Return the (x, y) coordinate for the center point of the cell that contains the specified text.  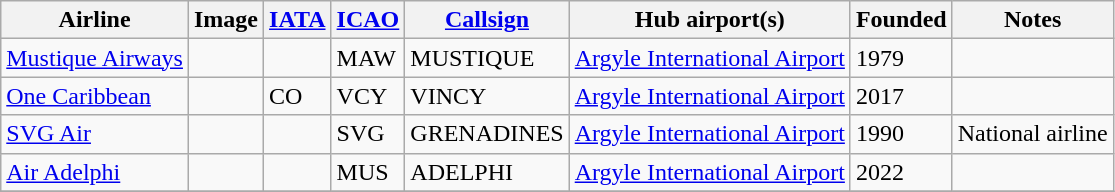
Notes (1032, 20)
1979 (901, 58)
1990 (901, 134)
ICAO (368, 20)
VCY (368, 96)
VINCY (487, 96)
Airline (95, 20)
Hub airport(s) (710, 20)
2017 (901, 96)
Image (226, 20)
MUS (368, 172)
Air Adelphi (95, 172)
Mustique Airways (95, 58)
Callsign (487, 20)
ADELPHI (487, 172)
MUSTIQUE (487, 58)
One Caribbean (95, 96)
National airline (1032, 134)
SVG Air (95, 134)
2022 (901, 172)
IATA (298, 20)
CO (298, 96)
SVG (368, 134)
Founded (901, 20)
GRENADINES (487, 134)
MAW (368, 58)
